Determine the [X, Y] coordinate at the center of the cell enclosing the given text.  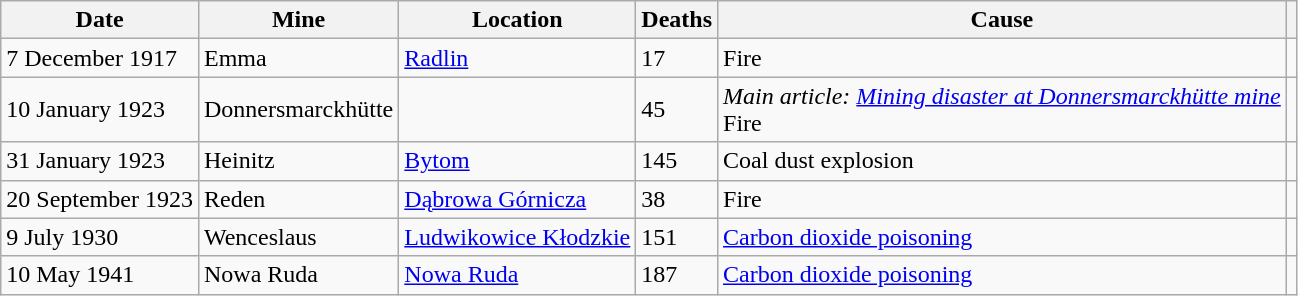
Cause [1002, 20]
Deaths [677, 20]
Date [100, 20]
151 [677, 237]
Donnersmarckhütte [298, 110]
Main article: Mining disaster at Donnersmarckhütte mineFire [1002, 110]
Bytom [518, 161]
Mine [298, 20]
10 January 1923 [100, 110]
7 December 1917 [100, 58]
17 [677, 58]
38 [677, 199]
Dąbrowa Górnicza [518, 199]
Location [518, 20]
Heinitz [298, 161]
Emma [298, 58]
45 [677, 110]
Ludwikowice Kłodzkie [518, 237]
20 September 1923 [100, 199]
145 [677, 161]
9 July 1930 [100, 237]
31 January 1923 [100, 161]
Coal dust explosion [1002, 161]
Radlin [518, 58]
10 May 1941 [100, 275]
Wenceslaus [298, 237]
187 [677, 275]
Reden [298, 199]
